Detect which cell encompasses the target text, then output its (x, y) center coordinate. 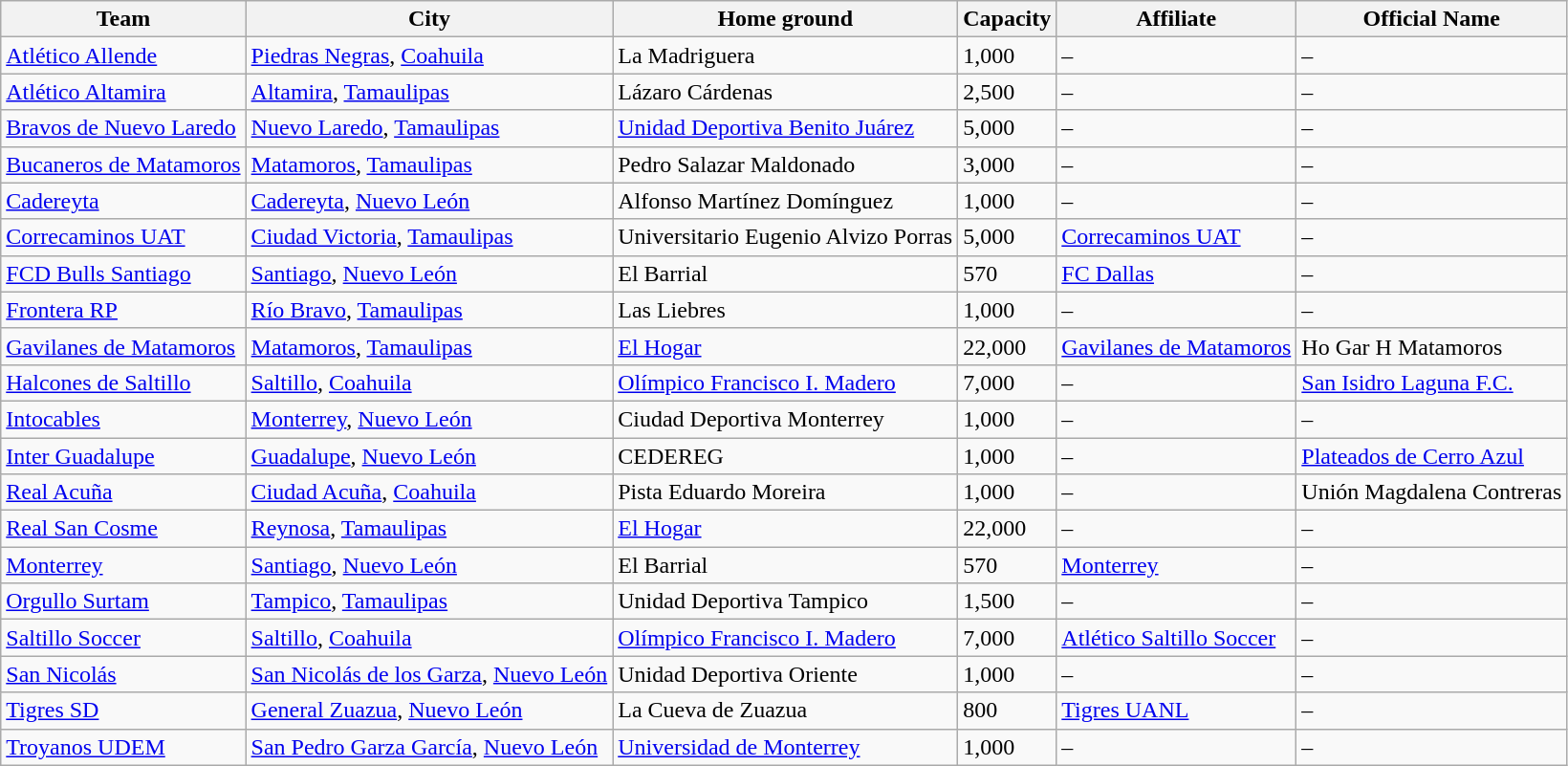
Nuevo Laredo, Tamaulipas (429, 128)
Las Liebres (786, 310)
La Cueva de Zuazua (786, 711)
San Nicolás (123, 674)
Home ground (786, 19)
Tigres SD (123, 711)
Inter Guadalupe (123, 456)
Unidad Deportiva Benito Juárez (786, 128)
Saltillo Soccer (123, 638)
San Pedro Garza García, Nuevo León (429, 747)
Guadalupe, Nuevo León (429, 456)
Alfonso Martínez Domínguez (786, 201)
Team (123, 19)
Ciudad Deportiva Monterrey (786, 419)
Bucaneros de Matamoros (123, 164)
Atlético Altamira (123, 92)
Real San Cosme (123, 529)
Río Bravo, Tamaulipas (429, 310)
San Nicolás de los Garza, Nuevo León (429, 674)
Tampico, Tamaulipas (429, 602)
Cadereyta (123, 201)
Plateados de Cerro Azul (1432, 456)
Troyanos UDEM (123, 747)
General Zuazua, Nuevo León (429, 711)
Unidad Deportiva Oriente (786, 674)
FC Dallas (1176, 274)
Ho Gar H Matamoros (1432, 346)
Tigres UANL (1176, 711)
Atlético Allende (123, 55)
Universidad de Monterrey (786, 747)
Intocables (123, 419)
CEDEREG (786, 456)
Official Name (1432, 19)
Reynosa, Tamaulipas (429, 529)
San Isidro Laguna F.C. (1432, 383)
Lázaro Cárdenas (786, 92)
FCD Bulls Santiago (123, 274)
Piedras Negras, Coahuila (429, 55)
Orgullo Surtam (123, 602)
Monterrey, Nuevo León (429, 419)
Ciudad Acuña, Coahuila (429, 492)
Capacity (1008, 19)
2,500 (1008, 92)
3,000 (1008, 164)
Affiliate (1176, 19)
Unión Magdalena Contreras (1432, 492)
Universitario Eugenio Alvizo Porras (786, 237)
Pedro Salazar Maldonado (786, 164)
Unidad Deportiva Tampico (786, 602)
Real Acuña (123, 492)
Ciudad Victoria, Tamaulipas (429, 237)
La Madriguera (786, 55)
Atlético Saltillo Soccer (1176, 638)
Bravos de Nuevo Laredo (123, 128)
City (429, 19)
Cadereyta, Nuevo León (429, 201)
Halcones de Saltillo (123, 383)
Altamira, Tamaulipas (429, 92)
1,500 (1008, 602)
800 (1008, 711)
Frontera RP (123, 310)
Pista Eduardo Moreira (786, 492)
